Detect which cell encompasses the target text, then output its (X, Y) center coordinate. 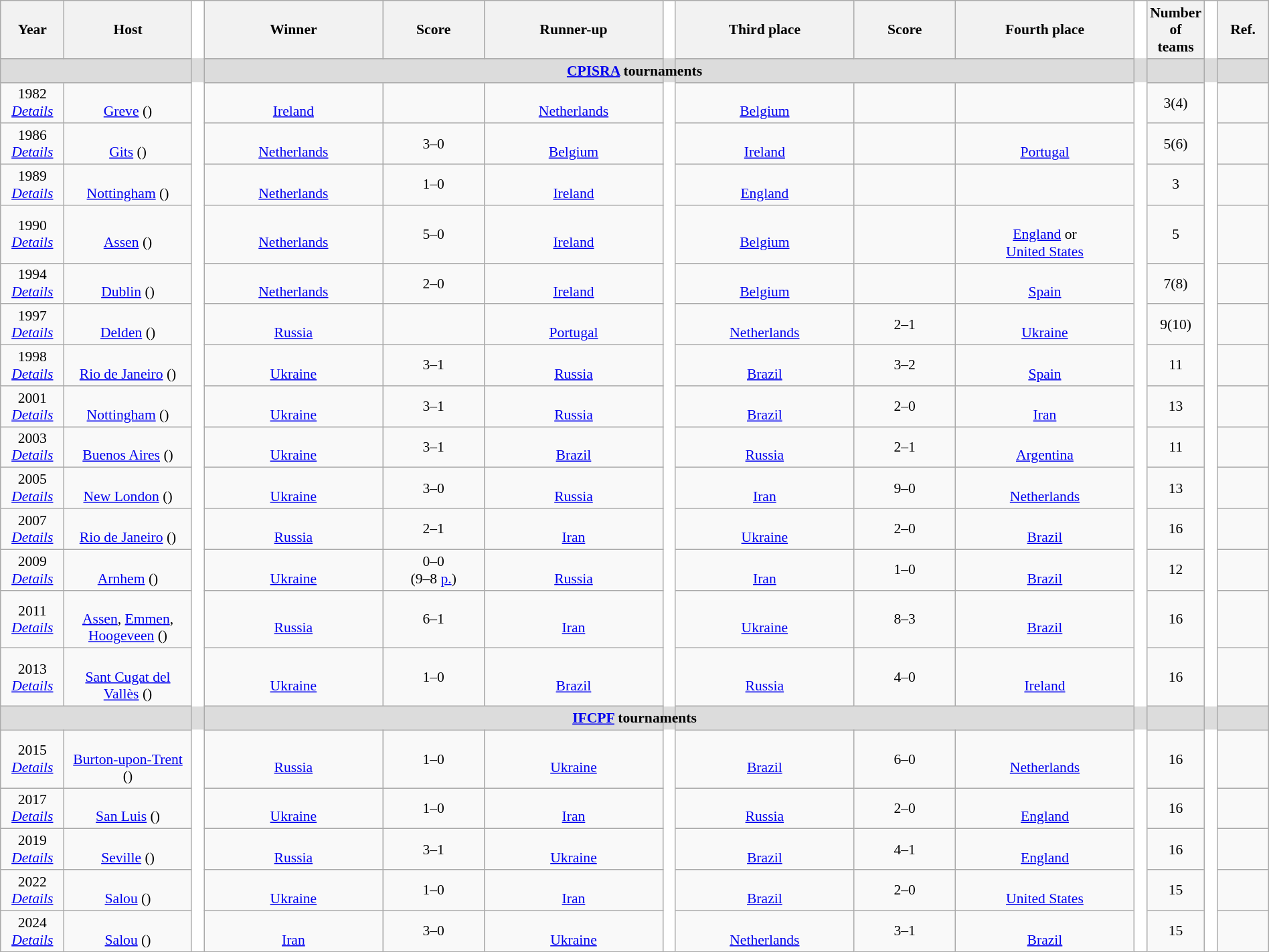
9–0 (905, 488)
Arnhem () (128, 570)
4–0 (905, 677)
4–1 (905, 850)
6–0 (905, 759)
1998Details (32, 365)
Number of teams (1175, 29)
Runner-up (574, 29)
New London () (128, 488)
Argentina (1045, 447)
2019Details (32, 850)
Burton-upon-Trent () (128, 759)
2013Details (32, 677)
0–0 (9–8 p.) (434, 570)
Buenos Aires () (128, 447)
7(8) (1175, 284)
2007Details (32, 529)
5 (1175, 234)
IFCPF tournaments (634, 719)
2009Details (32, 570)
Fourth place (1045, 29)
2017Details (32, 808)
1982Details (32, 103)
United States (1045, 890)
Assen, Emmen, Hoogeveen () (128, 620)
3 (1175, 185)
Assen () (128, 234)
2015Details (32, 759)
CPISRA tournaments (634, 71)
2005Details (32, 488)
1990Details (32, 234)
1997Details (32, 325)
1989Details (32, 185)
Delden () (128, 325)
12 (1175, 570)
2003Details (32, 447)
5(6) (1175, 145)
3–2 (905, 365)
Third place (764, 29)
Sant Cugat del Vallès () (128, 677)
8–3 (905, 620)
Ref. (1243, 29)
1986Details (32, 145)
5–0 (434, 234)
3(4) (1175, 103)
Year (32, 29)
Greve () (128, 103)
Winner (293, 29)
2022Details (32, 890)
Seville () (128, 850)
2001Details (32, 407)
Dublin () (128, 284)
9(10) (1175, 325)
2024Details (32, 931)
Host (128, 29)
2011Details (32, 620)
England or United States (1045, 234)
1994Details (32, 284)
Gits () (128, 145)
San Luis () (128, 808)
6–1 (434, 620)
